Pinpoint the cell where the given text exists, returning its (x, y) midpoint coordinate. 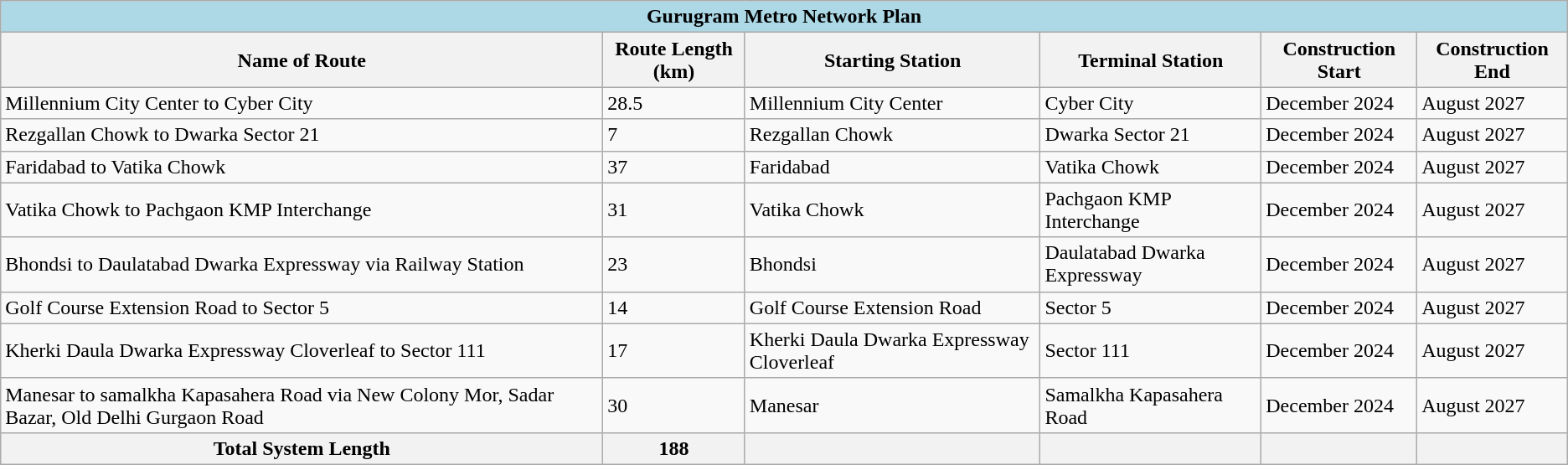
Manesar to samalkha Kapasahera Road via New Colony Mor, Sadar Bazar, Old Delhi Gurgaon Road (302, 406)
Construction End (1493, 60)
Faridabad to Vatika Chowk (302, 167)
Bhondsi (893, 265)
Gurugram Metro Network Plan (784, 17)
17 (674, 350)
23 (674, 265)
14 (674, 307)
Total System Length (302, 448)
Daulatabad Dwarka Expressway (1151, 265)
Sector 111 (1151, 350)
Millennium City Center to Cyber City (302, 103)
Manesar (893, 406)
Golf Course Extension Road (893, 307)
30 (674, 406)
188 (674, 448)
28.5 (674, 103)
Cyber City (1151, 103)
Pachgaon KMP Interchange (1151, 209)
Kherki Daula Dwarka Expressway Cloverleaf (893, 350)
Dwarka Sector 21 (1151, 135)
Vatika Chowk to Pachgaon KMP Interchange (302, 209)
37 (674, 167)
Rezgallan Chowk (893, 135)
Golf Course Extension Road to Sector 5 (302, 307)
Samalkha Kapasahera Road (1151, 406)
Millennium City Center (893, 103)
Name of Route (302, 60)
Kherki Daula Dwarka Expressway Cloverleaf to Sector 111 (302, 350)
Route Length (km) (674, 60)
Starting Station (893, 60)
Terminal Station (1151, 60)
Construction Start (1339, 60)
Faridabad (893, 167)
Bhondsi to Daulatabad Dwarka Expressway via Railway Station (302, 265)
31 (674, 209)
Rezgallan Chowk to Dwarka Sector 21 (302, 135)
Sector 5 (1151, 307)
7 (674, 135)
